Return (x, y) of the center of cell containing provided text 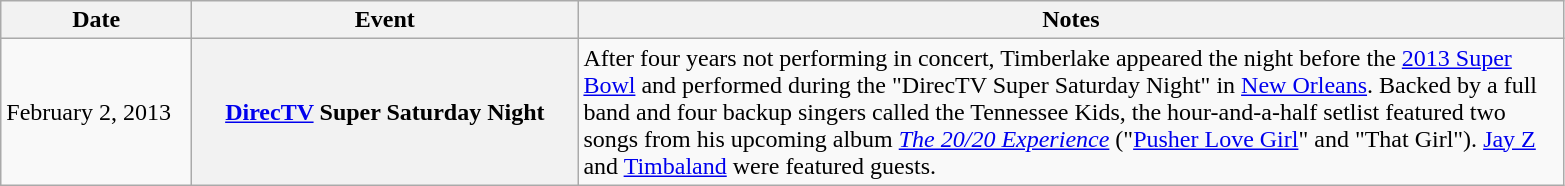
DirecTV Super Saturday Night (385, 112)
Event (385, 20)
Date (96, 20)
Notes (1071, 20)
February 2, 2013 (96, 112)
